Locate the cell with the specified text and output its [x, y] center coordinate. 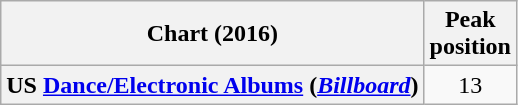
Chart (2016) [212, 34]
Peak position [470, 34]
US Dance/Electronic Albums (Billboard) [212, 85]
13 [470, 85]
